Provide the (x, y) coordinate of the cell's center where the given text is located.  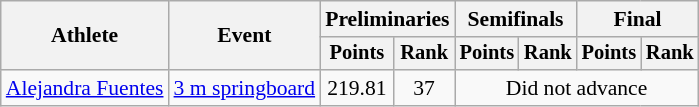
Final (638, 19)
Athlete (85, 36)
Preliminaries (387, 19)
Event (245, 36)
37 (424, 88)
Did not advance (577, 88)
219.81 (357, 88)
Semifinals (516, 19)
Alejandra Fuentes (85, 88)
3 m springboard (245, 88)
